Return the (X, Y) coordinate for the center point of the cell that contains the specified text.  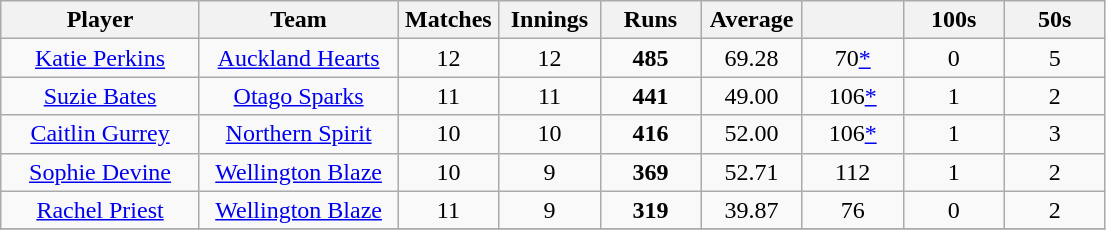
39.87 (752, 210)
52.00 (752, 134)
Otago Sparks (298, 96)
Sophie Devine (100, 172)
76 (852, 210)
Caitlin Gurrey (100, 134)
369 (650, 172)
112 (852, 172)
Runs (650, 20)
Northern Spirit (298, 134)
Player (100, 20)
Innings (550, 20)
70* (852, 58)
Suzie Bates (100, 96)
Team (298, 20)
Rachel Priest (100, 210)
Auckland Hearts (298, 58)
52.71 (752, 172)
100s (954, 20)
5 (1054, 58)
3 (1054, 134)
49.00 (752, 96)
416 (650, 134)
Average (752, 20)
441 (650, 96)
Matches (448, 20)
50s (1054, 20)
69.28 (752, 58)
Katie Perkins (100, 58)
485 (650, 58)
319 (650, 210)
